Capture the cell that displays the provided text and extract its [x, y] central coordinate. 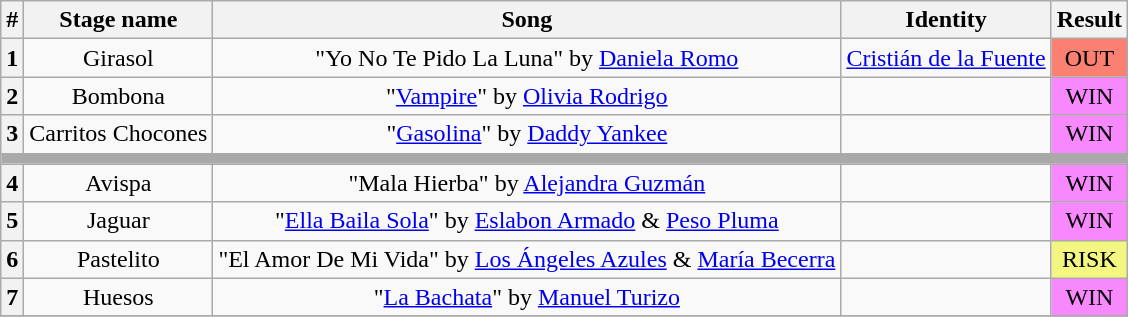
Avispa [118, 183]
"Vampire" by Olivia Rodrigo [527, 96]
"Gasolina" by Daddy Yankee [527, 134]
7 [12, 297]
3 [12, 134]
"Yo No Te Pido La Luna" by Daniela Romo [527, 58]
Girasol [118, 58]
Cristián de la Fuente [946, 58]
# [12, 20]
"El Amor De Mi Vida" by Los Ángeles Azules & María Becerra [527, 259]
"La Bachata" by Manuel Turizo [527, 297]
Jaguar [118, 221]
Huesos [118, 297]
OUT [1089, 58]
1 [12, 58]
"Mala Hierba" by Alejandra Guzmán [527, 183]
6 [12, 259]
Identity [946, 20]
Pastelito [118, 259]
Stage name [118, 20]
Bombona [118, 96]
2 [12, 96]
RISK [1089, 259]
4 [12, 183]
Result [1089, 20]
Carritos Chocones [118, 134]
"Ella Baila Sola" by Eslabon Armado & Peso Pluma [527, 221]
Song [527, 20]
5 [12, 221]
